Provide the (X, Y) coordinate of the cell's center where the given text is located.  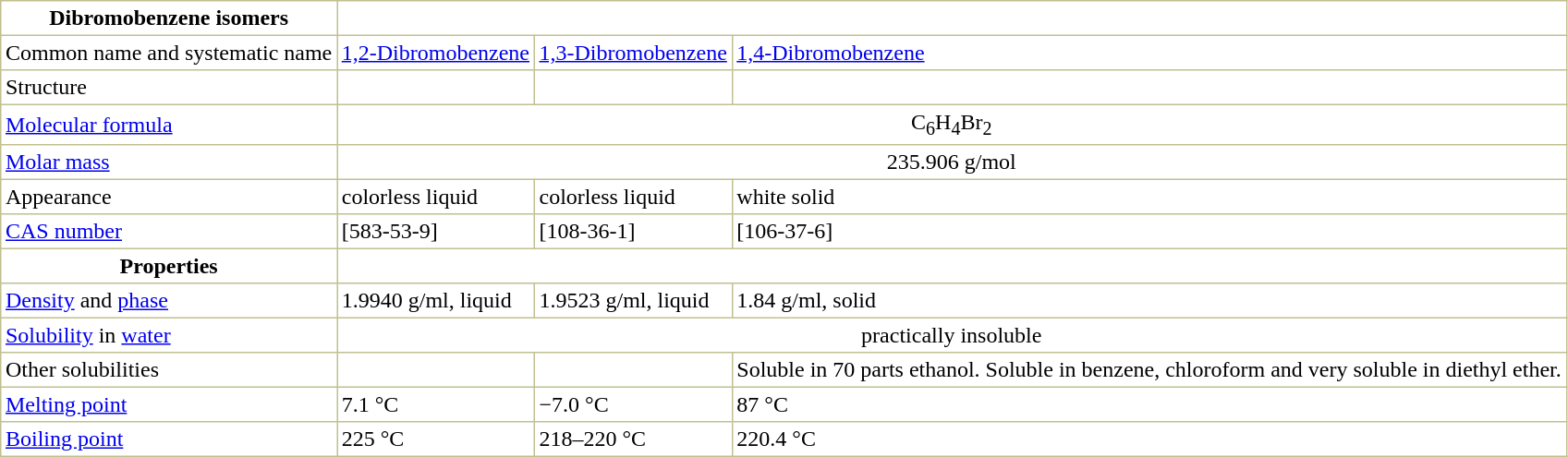
[583-53-9] (435, 232)
Dibromobenzene isomers (169, 18)
C6H4Br2 (952, 125)
Melting point (169, 405)
CAS number (169, 232)
1.84 g/ml, solid (1149, 301)
white solid (1149, 198)
Molar mass (169, 162)
225 °C (435, 439)
1.9523 g/ml, liquid (633, 301)
Structure (169, 88)
Density and phase (169, 301)
Solubility in water (169, 336)
1.9940 g/ml, liquid (435, 301)
235.906 g/mol (952, 162)
1,2-Dibromobenzene (435, 53)
[108-36-1] (633, 232)
220.4 °C (1149, 439)
[106-37-6] (1149, 232)
Appearance (169, 198)
Soluble in 70 parts ethanol. Soluble in benzene, chloroform and very soluble in diethyl ether. (1149, 370)
Molecular formula (169, 125)
Boiling point (169, 439)
practically insoluble (952, 336)
7.1 °C (435, 405)
1,4-Dibromobenzene (1149, 53)
1,3-Dibromobenzene (633, 53)
218–220 °C (633, 439)
Other solubilities (169, 370)
Properties (169, 267)
Common name and systematic name (169, 53)
87 °C (1149, 405)
−7.0 °C (633, 405)
